Scan for the cell matching the given text and deliver its (X, Y) coordinate at center. 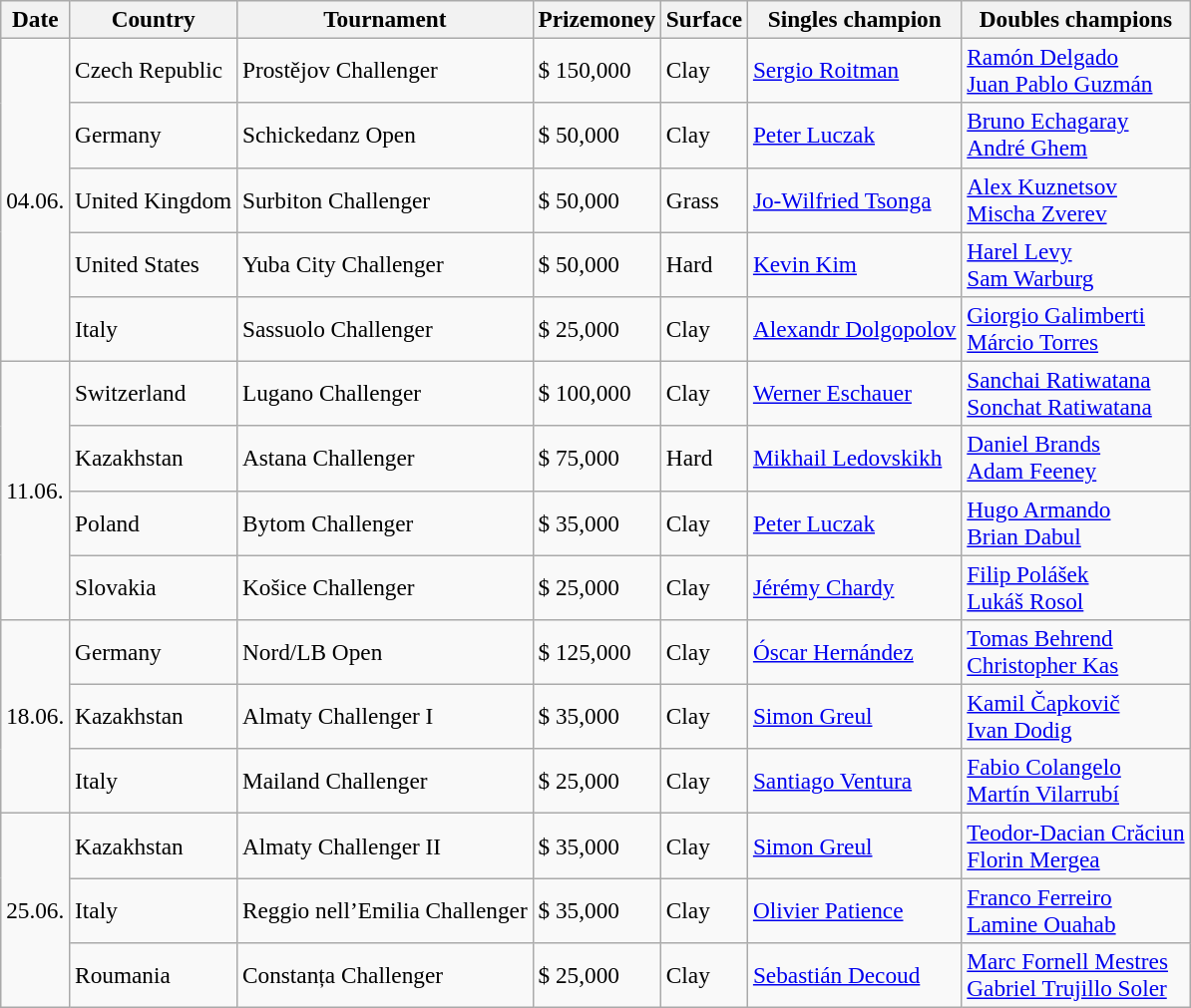
Singles champion (855, 19)
Roumania (154, 975)
Prostějov Challenger (385, 70)
Mikhail Ledovskikh (855, 459)
Almaty Challenger I (385, 716)
Teodor-Dacian Crăciun Florin Mergea (1075, 845)
Astana Challenger (385, 459)
Óscar Hernández (855, 652)
Hugo Armando Brian Dabul (1075, 522)
Sassuolo Challenger (385, 329)
Doubles champions (1075, 19)
Country (154, 19)
Poland (154, 522)
$ 75,000 (596, 459)
Czech Republic (154, 70)
Yuba City Challenger (385, 263)
Prizemoney (596, 19)
18.06. (36, 716)
Bruno Echagaray André Ghem (1075, 136)
Grass (704, 199)
Olivier Patience (855, 909)
Constanța Challenger (385, 975)
Tomas Behrend Christopher Kas (1075, 652)
United States (154, 263)
Giorgio Galimberti Márcio Torres (1075, 329)
Werner Eschauer (855, 393)
Jo-Wilfried Tsonga (855, 199)
Fabio Colangelo Martín Vilarrubí (1075, 782)
Kevin Kim (855, 263)
$ 150,000 (596, 70)
Nord/LB Open (385, 652)
Date (36, 19)
11.06. (36, 491)
Franco Ferreiro Lamine Ouahab (1075, 909)
Surface (704, 19)
Sergio Roitman (855, 70)
Ramón Delgado Juan Pablo Guzmán (1075, 70)
Jérémy Chardy (855, 586)
Switzerland (154, 393)
Reggio nell’Emilia Challenger (385, 909)
Sanchai Ratiwatana Sonchat Ratiwatana (1075, 393)
Alexandr Dolgopolov (855, 329)
Kamil Čapkovič Ivan Dodig (1075, 716)
Schickedanz Open (385, 136)
Mailand Challenger (385, 782)
25.06. (36, 909)
Sebastián Decoud (855, 975)
$ 100,000 (596, 393)
Košice Challenger (385, 586)
Bytom Challenger (385, 522)
Daniel Brands Adam Feeney (1075, 459)
Alex Kuznetsov Mischa Zverev (1075, 199)
Tournament (385, 19)
Lugano Challenger (385, 393)
$ 125,000 (596, 652)
Slovakia (154, 586)
Harel Levy Sam Warburg (1075, 263)
Santiago Ventura (855, 782)
Marc Fornell Mestres Gabriel Trujillo Soler (1075, 975)
Almaty Challenger II (385, 845)
Filip Polášek Lukáš Rosol (1075, 586)
Surbiton Challenger (385, 199)
04.06. (36, 199)
United Kingdom (154, 199)
